Search for the cell housing the specified text and yield its [x, y] center coordinate. 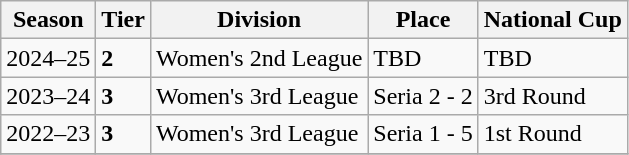
Seria 1 - 5 [423, 134]
National Cup [552, 20]
2022–23 [48, 134]
2023–24 [48, 96]
2024–25 [48, 58]
Women's 2nd League [258, 58]
Seria 2 - 2 [423, 96]
3rd Round [552, 96]
2 [124, 58]
Season [48, 20]
Tier [124, 20]
Place [423, 20]
Division [258, 20]
1st Round [552, 134]
